Identify which cell holds the provided text, then report its (x, y) central coordinate. 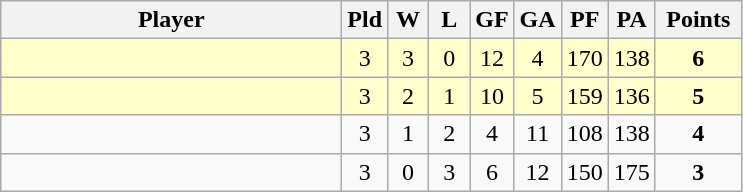
150 (584, 172)
GA (538, 20)
PF (584, 20)
W (408, 20)
Points (698, 20)
PA (632, 20)
L (450, 20)
136 (632, 96)
159 (584, 96)
108 (584, 134)
11 (538, 134)
Pld (365, 20)
175 (632, 172)
GF (492, 20)
170 (584, 58)
Player (172, 20)
10 (492, 96)
